Capture the cell that displays the provided text and extract its [x, y] central coordinate. 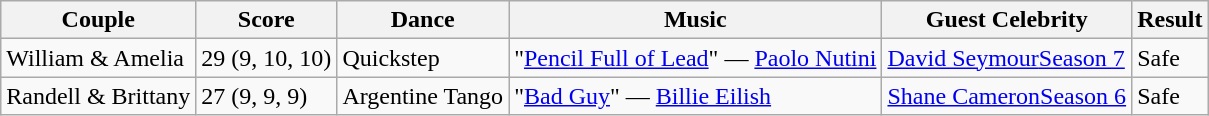
Dance [423, 20]
William & Amelia [98, 58]
David SeymourSeason 7 [1007, 58]
Result [1170, 20]
Score [266, 20]
Shane CameronSeason 6 [1007, 96]
Music [696, 20]
Couple [98, 20]
29 (9, 10, 10) [266, 58]
"Pencil Full of Lead" — Paolo Nutini [696, 58]
Randell & Brittany [98, 96]
27 (9, 9, 9) [266, 96]
Argentine Tango [423, 96]
"Bad Guy" — Billie Eilish [696, 96]
Guest Celebrity [1007, 20]
Quickstep [423, 58]
